Extract the [X, Y] coordinate from the center of the cell holding the provided text.  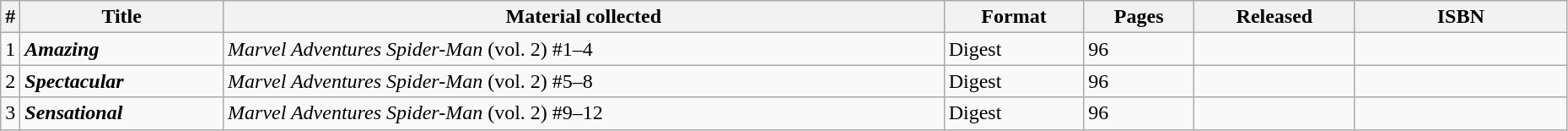
Pages [1139, 17]
Marvel Adventures Spider-Man (vol. 2) #1–4 [584, 49]
Sensational [121, 113]
ISBN [1461, 17]
Released [1275, 17]
Spectacular [121, 81]
Marvel Adventures Spider-Man (vol. 2) #9–12 [584, 113]
1 [10, 49]
3 [10, 113]
# [10, 17]
Marvel Adventures Spider-Man (vol. 2) #5–8 [584, 81]
Format [1014, 17]
Amazing [121, 49]
Material collected [584, 17]
Title [121, 17]
2 [10, 81]
